Search for the cell housing the specified text and yield its [x, y] center coordinate. 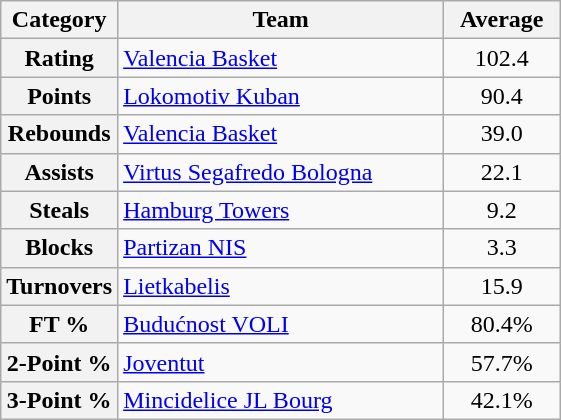
Blocks [60, 248]
102.4 [502, 58]
39.0 [502, 134]
Assists [60, 172]
Lokomotiv Kuban [281, 96]
Hamburg Towers [281, 210]
Steals [60, 210]
Partizan NIS [281, 248]
Lietkabelis [281, 286]
3-Point % [60, 400]
Points [60, 96]
57.7% [502, 362]
Category [60, 20]
Team [281, 20]
Budućnost VOLI [281, 324]
FT % [60, 324]
15.9 [502, 286]
9.2 [502, 210]
2-Point % [60, 362]
3.3 [502, 248]
Rating [60, 58]
80.4% [502, 324]
Turnovers [60, 286]
Mincidelice JL Bourg [281, 400]
42.1% [502, 400]
90.4 [502, 96]
Average [502, 20]
Virtus Segafredo Bologna [281, 172]
22.1 [502, 172]
Joventut [281, 362]
Rebounds [60, 134]
